Pinpoint the cell where the given text exists, returning its (x, y) midpoint coordinate. 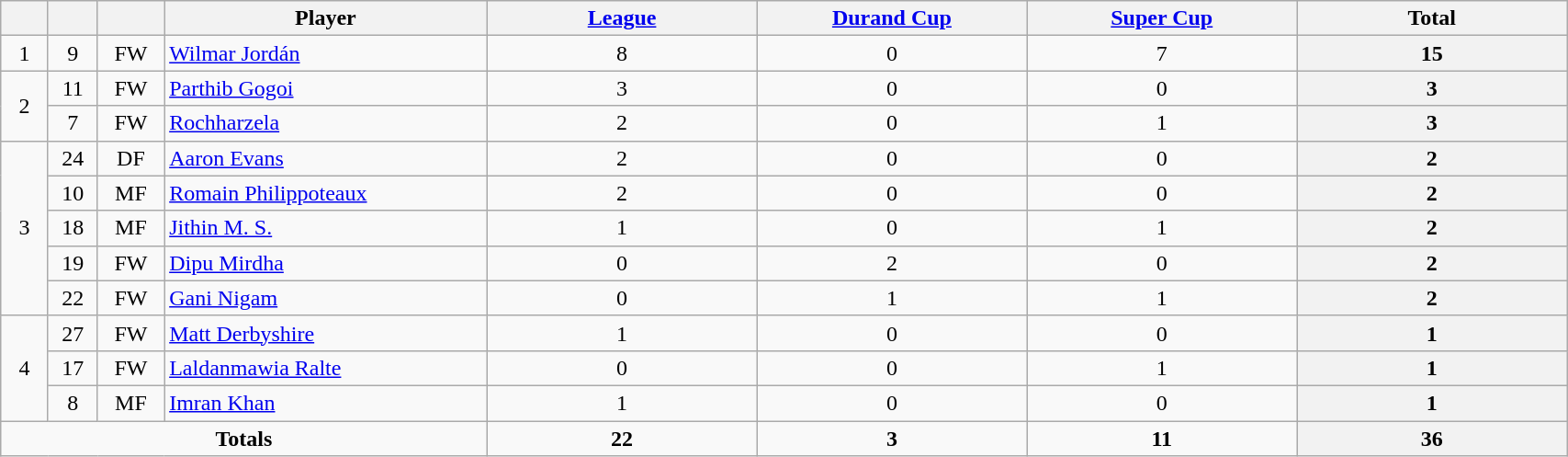
Rochharzela (326, 123)
Parthib Gogoi (326, 88)
4 (25, 368)
15 (1432, 53)
27 (73, 333)
Gani Nigam (326, 298)
18 (73, 228)
19 (73, 263)
36 (1432, 439)
9 (73, 53)
Durand Cup (892, 18)
League (622, 18)
Totals (244, 439)
Romain Philippoteaux (326, 193)
Player (326, 18)
Dipu Mirdha (326, 263)
Laldanmawia Ralte (326, 368)
DF (130, 158)
Total (1432, 18)
Wilmar Jordán (326, 53)
Super Cup (1162, 18)
10 (73, 193)
Imran Khan (326, 403)
Aaron Evans (326, 158)
24 (73, 158)
Matt Derbyshire (326, 333)
Jithin M. S. (326, 228)
17 (73, 368)
